Extract the (x, y) coordinate from the center of the cell holding the provided text.  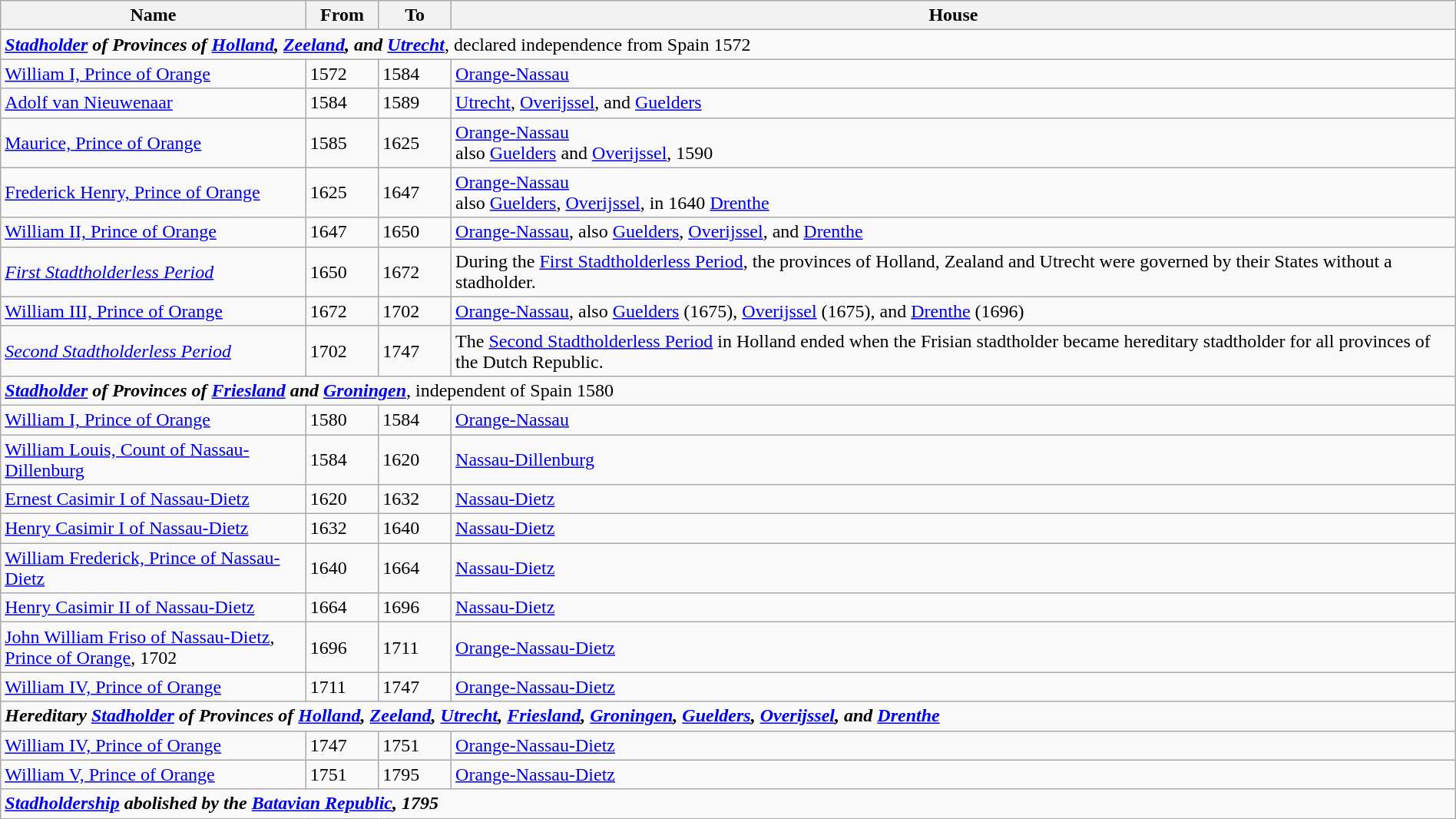
To (415, 15)
1585 (342, 143)
Orange-Nassau, also Guelders (1675), Overijssel (1675), and Drenthe (1696) (954, 311)
Stadholder of Provinces of Holland, Zeeland, and Utrecht, declared independence from Spain 1572 (728, 45)
1795 (415, 774)
William II, Prince of Orange (154, 232)
William III, Prince of Orange (154, 311)
Ernest Casimir I of Nassau-Dietz (154, 499)
Adolf van Nieuwenaar (154, 103)
William V, Prince of Orange (154, 774)
1580 (342, 419)
John William Friso of Nassau-Dietz, Prince of Orange, 1702 (154, 647)
1589 (415, 103)
Orange-Nassau, also Guelders, Overijssel, and Drenthe (954, 232)
Hereditary Stadholder of Provinces of Holland, Zeeland, Utrecht, Friesland, Groningen, Guelders, Overijssel, and Drenthe (728, 716)
Utrecht, Overijssel, and Guelders (954, 103)
Maurice, Prince of Orange (154, 143)
Frederick Henry, Prince of Orange (154, 192)
Stadholder of Provinces of Friesland and Groningen, independent of Spain 1580 (728, 390)
House (954, 15)
Name (154, 15)
Second Stadtholderless Period (154, 350)
William Frederick, Prince of Nassau-Dietz (154, 569)
Orange-Nassau also Guelders, Overijssel, in 1640 Drenthe (954, 192)
1572 (342, 74)
William Louis, Count of Nassau-Dillenburg (154, 459)
Stadholdership abolished by the Batavian Republic, 1795 (728, 804)
During the First Stadtholderless Period, the provinces of Holland, Zealand and Utrecht were governed by their States without a stadholder. (954, 272)
Orange-Nassau also Guelders and Overijssel, 1590 (954, 143)
Henry Casimir II of Nassau-Dietz (154, 608)
First Stadtholderless Period (154, 272)
Henry Casimir I of Nassau-Dietz (154, 529)
From (342, 15)
Nassau-Dillenburg (954, 459)
